For the text-containing cell, return its midpoint in (X, Y) coordinate format. 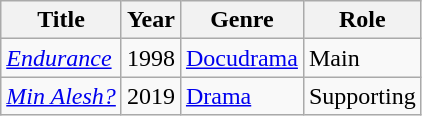
Min Alesh? (62, 96)
Supporting (362, 96)
2019 (150, 96)
Endurance (62, 58)
Docudrama (242, 58)
1998 (150, 58)
Title (62, 20)
Main (362, 58)
Genre (242, 20)
Drama (242, 96)
Role (362, 20)
Year (150, 20)
